Return the [x, y] coordinate for the center point of the cell that contains the specified text.  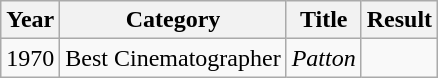
Result [399, 20]
Category [173, 20]
1970 [30, 58]
Year [30, 20]
Best Cinematographer [173, 58]
Title [324, 20]
Patton [324, 58]
